Return the [X, Y] coordinate for the center point of the cell that contains the specified text.  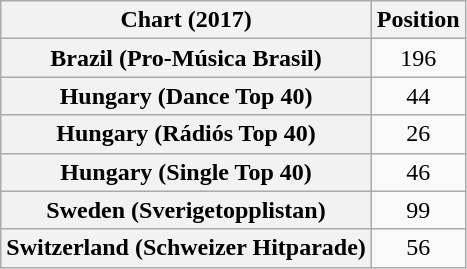
Position [418, 20]
Hungary (Dance Top 40) [186, 96]
99 [418, 210]
Sweden (Sverigetopplistan) [186, 210]
Hungary (Single Top 40) [186, 172]
Chart (2017) [186, 20]
44 [418, 96]
26 [418, 134]
Switzerland (Schweizer Hitparade) [186, 248]
56 [418, 248]
Hungary (Rádiós Top 40) [186, 134]
46 [418, 172]
Brazil (Pro-Música Brasil) [186, 58]
196 [418, 58]
